Return the (X, Y) coordinate for the center point of the cell that contains the specified text.  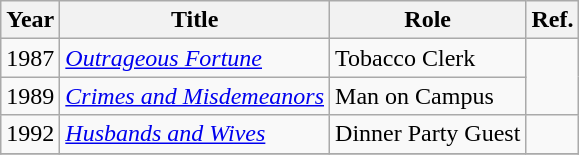
Crimes and Misdemeanors (195, 96)
Husbands and Wives (195, 134)
Ref. (552, 20)
1989 (30, 96)
1987 (30, 58)
Dinner Party Guest (428, 134)
Man on Campus (428, 96)
Title (195, 20)
Outrageous Fortune (195, 58)
Tobacco Clerk (428, 58)
Role (428, 20)
Year (30, 20)
1992 (30, 134)
